Pinpoint the cell where the given text exists, returning its [x, y] midpoint coordinate. 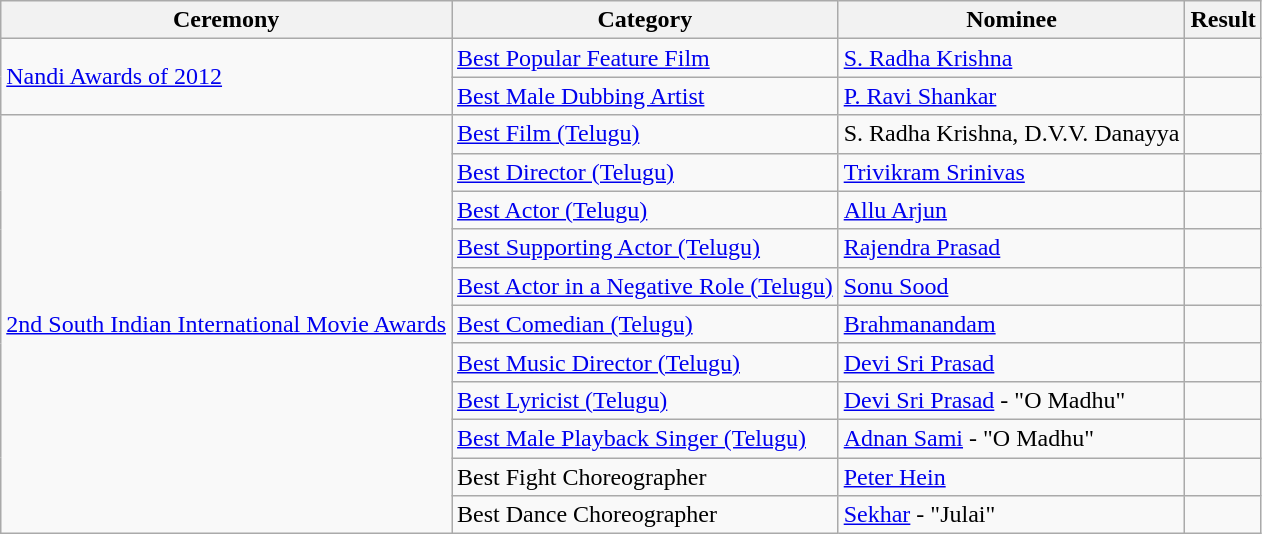
Best Film (Telugu) [646, 134]
Allu Arjun [1012, 210]
Best Director (Telugu) [646, 172]
Devi Sri Prasad [1012, 362]
Best Actor in a Negative Role (Telugu) [646, 286]
Ceremony [226, 20]
Nandi Awards of 2012 [226, 77]
Best Lyricist (Telugu) [646, 400]
Best Male Dubbing Artist [646, 96]
Best Music Director (Telugu) [646, 362]
Best Fight Choreographer [646, 477]
Best Popular Feature Film [646, 58]
Trivikram Srinivas [1012, 172]
Sekhar - "Julai" [1012, 515]
Sonu Sood [1012, 286]
Peter Hein [1012, 477]
Nominee [1012, 20]
S. Radha Krishna, D.V.V. Danayya [1012, 134]
Rajendra Prasad [1012, 248]
2nd South Indian International Movie Awards [226, 324]
Best Dance Choreographer [646, 515]
S. Radha Krishna [1012, 58]
Brahmanandam [1012, 324]
Best Comedian (Telugu) [646, 324]
Category [646, 20]
Best Supporting Actor (Telugu) [646, 248]
Result [1223, 20]
Devi Sri Prasad - "O Madhu" [1012, 400]
Adnan Sami - "O Madhu" [1012, 438]
P. Ravi Shankar [1012, 96]
Best Actor (Telugu) [646, 210]
Best Male Playback Singer (Telugu) [646, 438]
